Locate the cell with the specified text and output its [x, y] center coordinate. 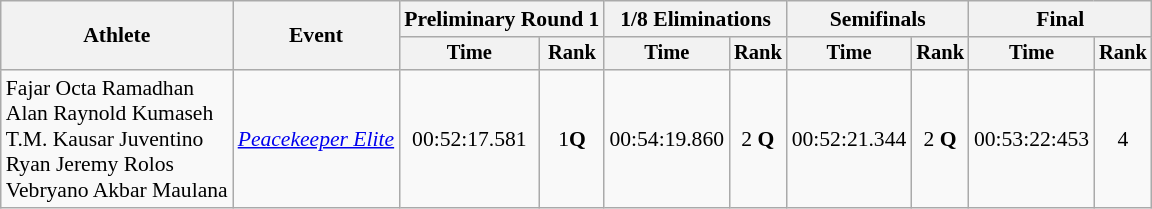
Final [1060, 19]
00:52:21.344 [850, 139]
00:54:19.860 [666, 139]
Peacekeeper Elite [316, 139]
1Q [572, 139]
Event [316, 36]
4 [1123, 139]
Semifinals [878, 19]
Fajar Octa RamadhanAlan Raynold KumasehT.M. Kausar JuventinoRyan Jeremy RolosVebryano Akbar Maulana [117, 139]
Preliminary Round 1 [502, 19]
00:53:22:453 [1032, 139]
Athlete [117, 36]
00:52:17.581 [469, 139]
1/8 Eliminations [695, 19]
